Locate the cell with the specified text and output its (x, y) center coordinate. 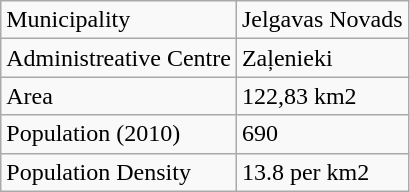
Population Density (119, 172)
690 (322, 134)
Area (119, 96)
Administreative Centre (119, 58)
Jelgavas Novads (322, 20)
122,83 km2 (322, 96)
Municipality (119, 20)
13.8 per km2 (322, 172)
Population (2010) (119, 134)
Zaļenieki (322, 58)
